Search for the cell housing the specified text and yield its (x, y) center coordinate. 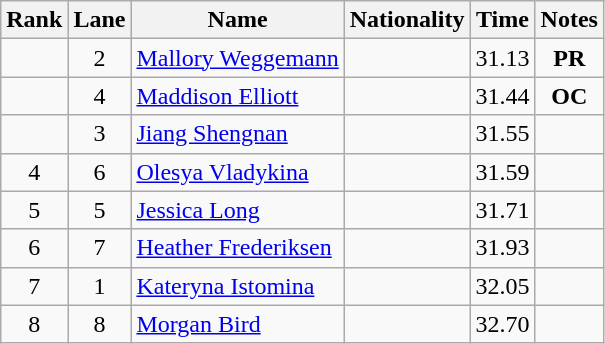
Heather Frederiksen (238, 248)
Olesya Vladykina (238, 172)
Kateryna Istomina (238, 286)
32.70 (502, 324)
31.59 (502, 172)
Lane (100, 20)
Jiang Shengnan (238, 134)
Jessica Long (238, 210)
Rank (34, 20)
OC (569, 96)
Time (502, 20)
32.05 (502, 286)
31.13 (502, 58)
Maddison Elliott (238, 96)
Notes (569, 20)
1 (100, 286)
3 (100, 134)
31.44 (502, 96)
Morgan Bird (238, 324)
2 (100, 58)
31.71 (502, 210)
Mallory Weggemann (238, 58)
Name (238, 20)
31.55 (502, 134)
Nationality (407, 20)
31.93 (502, 248)
PR (569, 58)
